Capture the cell that displays the provided text and extract its [x, y] central coordinate. 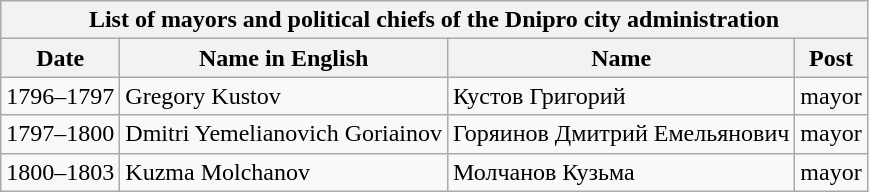
Post [831, 58]
Горяинов Дмитрий Емельянович [622, 134]
Name [622, 58]
Kuzma Molchanov [284, 172]
1800–1803 [60, 172]
1797–1800 [60, 134]
Date [60, 58]
Gregory Kustov [284, 96]
Молчанов Кузьма [622, 172]
Name in English [284, 58]
Dmitri Yemelianovich Goriainov [284, 134]
List of mayors and political chiefs of the Dnipro city administration [434, 20]
1796–1797 [60, 96]
Кустов Григорий [622, 96]
